Detect which cell encompasses the target text, then output its (x, y) center coordinate. 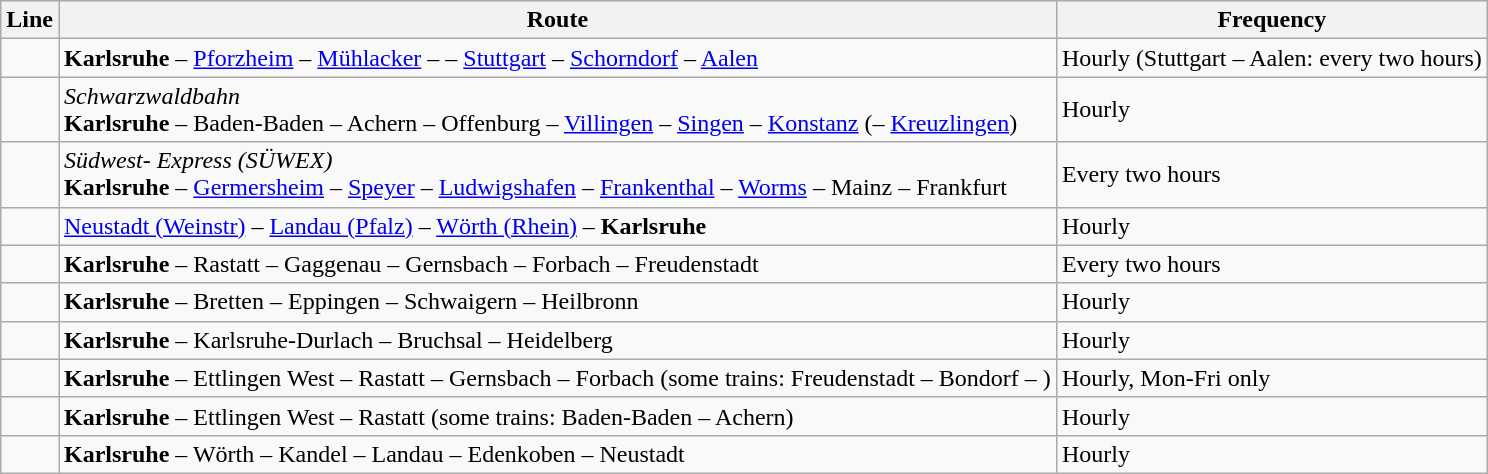
Neustadt (Weinstr) – Landau (Pfalz) – Wörth (Rhein) – Karlsruhe (557, 226)
Karlsruhe – Ettlingen West – Rastatt (some trains: Baden-Baden – Achern) (557, 416)
Karlsruhe – Wörth – Kandel – Landau – Edenkoben – Neustadt (557, 454)
SchwarzwaldbahnKarlsruhe – Baden-Baden – Achern – Offenburg – Villingen – Singen – Konstanz (– Kreuzlingen) (557, 110)
Frequency (1272, 20)
Karlsruhe – Ettlingen West – Rastatt – Gernsbach – Forbach (some trains: Freudenstadt – Bondorf – ) (557, 378)
Hourly, Mon-Fri only (1272, 378)
Karlsruhe – Karlsruhe-Durlach – Bruchsal – Heidelberg (557, 340)
Karlsruhe – Pforzheim – Mühlacker – – Stuttgart – Schorndorf – Aalen (557, 58)
Line (30, 20)
Karlsruhe – Rastatt – Gaggenau – Gernsbach – Forbach – Freudenstadt (557, 264)
Südwest- Express (SÜWEX)Karlsruhe – Germersheim – Speyer – Ludwigshafen – Frankenthal – Worms – Mainz – Frankfurt (557, 174)
Hourly (Stuttgart – Aalen: every two hours) (1272, 58)
Route (557, 20)
Karlsruhe – Bretten – Eppingen – Schwaigern – Heilbronn (557, 302)
